Extract the [X, Y] coordinate from the center of the cell holding the provided text.  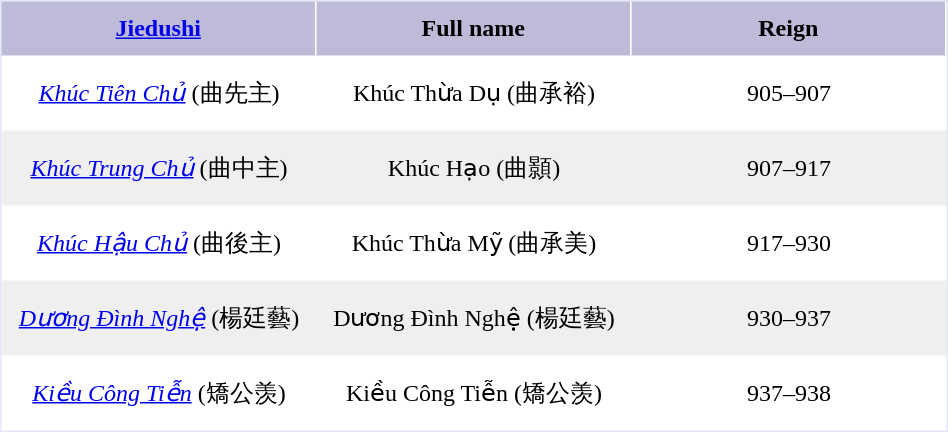
Jiedushi [160, 29]
905–907 [790, 94]
937–938 [790, 394]
Khúc Trung Chủ (曲中主) [160, 168]
Khúc Hậu Chủ (曲後主) [160, 244]
Full name [474, 29]
Khúc Hạo (曲顥) [474, 168]
930–937 [790, 318]
907–917 [790, 168]
Khúc Thừa Mỹ (曲承美) [474, 244]
Khúc Thừa Dụ (曲承裕) [474, 94]
Reign [790, 29]
917–930 [790, 244]
Khúc Tiên Chủ (曲先主) [160, 94]
